Return (x, y) of the center of cell containing provided text 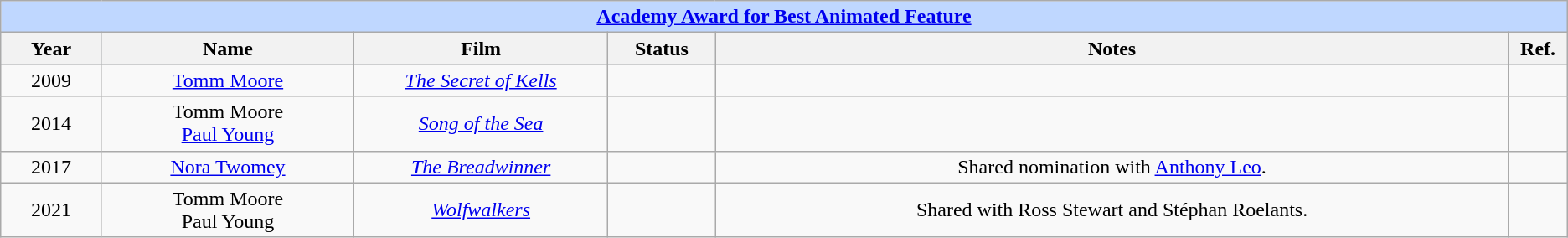
Nora Twomey (228, 167)
Ref. (1538, 49)
2014 (52, 124)
Wolfwalkers (481, 210)
Tomm Moore (228, 80)
2021 (52, 210)
Song of the Sea (481, 124)
2009 (52, 80)
Film (481, 49)
2017 (52, 167)
Shared nomination with Anthony Leo. (1112, 167)
Year (52, 49)
Academy Award for Best Animated Feature (784, 17)
Shared with Ross Stewart and Stéphan Roelants. (1112, 210)
Notes (1112, 49)
The Secret of Kells (481, 80)
Name (228, 49)
The Breadwinner (481, 167)
Status (662, 49)
